Identify which cell holds the provided text, then report its [x, y] central coordinate. 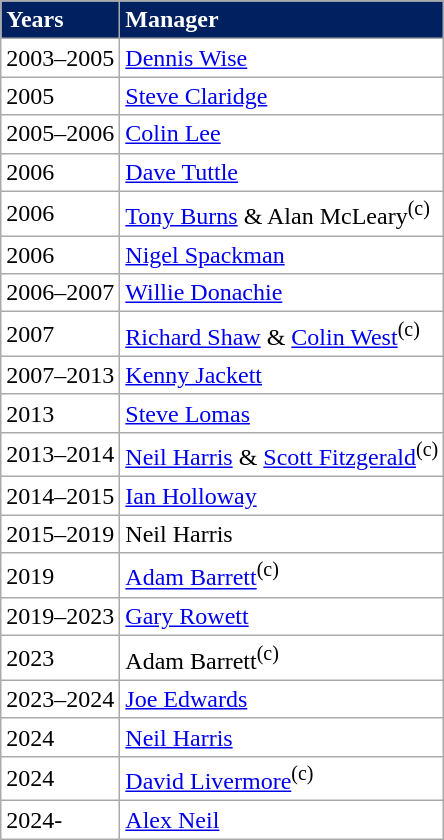
2007 [60, 334]
Alex Neil [282, 820]
Willie Donachie [282, 293]
Joe Edwards [282, 699]
2023 [60, 658]
2005 [60, 96]
2014–2015 [60, 496]
Steve Claridge [282, 96]
2023–2024 [60, 699]
Manager [282, 20]
2015–2019 [60, 534]
Years [60, 20]
David Livermore(c) [282, 778]
2007–2013 [60, 375]
Ian Holloway [282, 496]
Colin Lee [282, 134]
Tony Burns & Alan McLeary(c) [282, 214]
Gary Rowett [282, 617]
2013–2014 [60, 454]
2003–2005 [60, 58]
Dave Tuttle [282, 172]
Kenny Jackett [282, 375]
Neil Harris & Scott Fitzgerald(c) [282, 454]
2013 [60, 413]
2006–2007 [60, 293]
2019–2023 [60, 617]
Dennis Wise [282, 58]
2005–2006 [60, 134]
2024- [60, 820]
2019 [60, 576]
Steve Lomas [282, 413]
Richard Shaw & Colin West(c) [282, 334]
Nigel Spackman [282, 255]
